For the text-containing cell, return its midpoint in [X, Y] coordinate format. 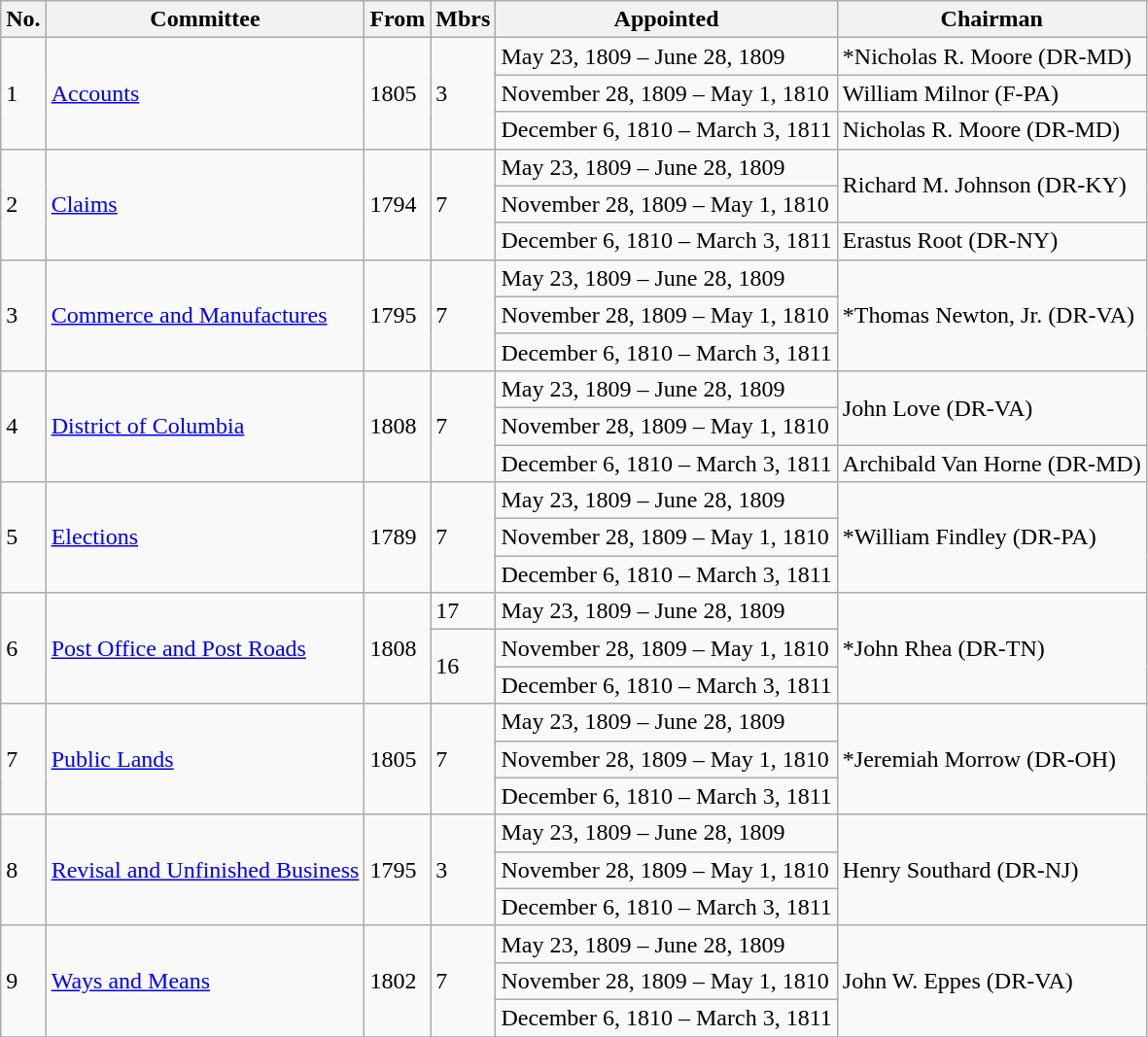
Claims [205, 204]
John W. Eppes (DR-VA) [991, 981]
*Nicholas R. Moore (DR-MD) [991, 56]
1789 [398, 537]
8 [23, 870]
Chairman [991, 19]
1794 [398, 204]
Henry Southard (DR-NJ) [991, 870]
16 [463, 667]
4 [23, 426]
6 [23, 648]
Revisal and Unfinished Business [205, 870]
17 [463, 611]
From [398, 19]
9 [23, 981]
1802 [398, 981]
No. [23, 19]
Mbrs [463, 19]
5 [23, 537]
*William Findley (DR-PA) [991, 537]
Nicholas R. Moore (DR-MD) [991, 130]
Public Lands [205, 759]
Appointed [667, 19]
Ways and Means [205, 981]
William Milnor (F-PA) [991, 93]
*John Rhea (DR-TN) [991, 648]
Elections [205, 537]
Accounts [205, 93]
Archibald Van Horne (DR-MD) [991, 464]
District of Columbia [205, 426]
Commerce and Manufactures [205, 315]
2 [23, 204]
Richard M. Johnson (DR-KY) [991, 186]
1 [23, 93]
*Jeremiah Morrow (DR-OH) [991, 759]
John Love (DR-VA) [991, 407]
*Thomas Newton, Jr. (DR-VA) [991, 315]
Committee [205, 19]
Erastus Root (DR-NY) [991, 241]
Post Office and Post Roads [205, 648]
